Locate the cell with the specified text and output its [X, Y] center coordinate. 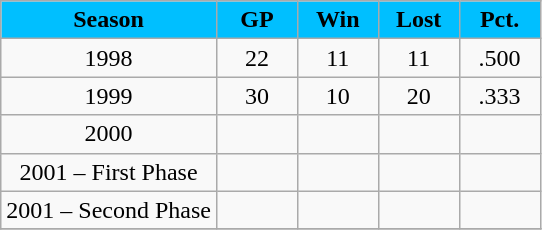
Pct. [500, 20]
.333 [500, 96]
22 [256, 58]
2001 – Second Phase [109, 210]
2001 – First Phase [109, 172]
Season [109, 20]
Win [338, 20]
Lost [418, 20]
1998 [109, 58]
10 [338, 96]
30 [256, 96]
GP [256, 20]
.500 [500, 58]
2000 [109, 134]
20 [418, 96]
1999 [109, 96]
